Provide the [X, Y] coordinate of the cell's center where the given text is located.  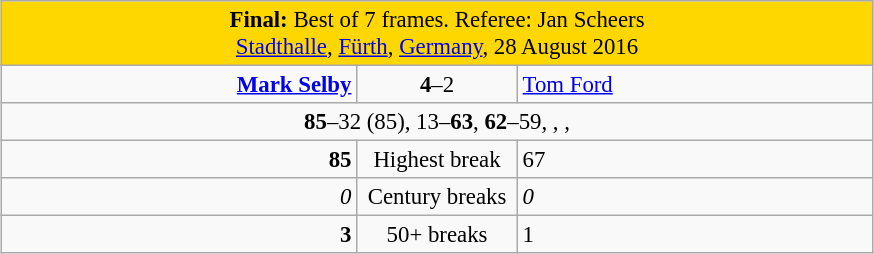
Mark Selby [179, 85]
Century breaks [438, 197]
Highest break [438, 160]
85 [179, 160]
67 [695, 160]
3 [179, 235]
1 [695, 235]
Final: Best of 7 frames. Referee: Jan Scheers Stadthalle, Fürth, Germany, 28 August 2016 [437, 34]
85–32 (85), 13–63, 62–59, , , [437, 122]
4–2 [438, 85]
50+ breaks [438, 235]
Tom Ford [695, 85]
